Identify which cell holds the provided text, then report its [X, Y] central coordinate. 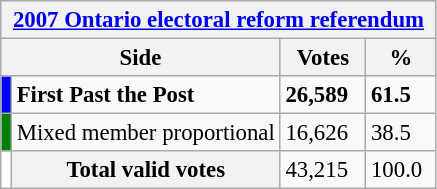
Total valid votes [146, 170]
100.0 [402, 170]
% [402, 58]
Side [140, 58]
61.5 [402, 95]
38.5 [402, 133]
43,215 [323, 170]
16,626 [323, 133]
26,589 [323, 95]
First Past the Post [146, 95]
2007 Ontario electoral reform referendum [219, 20]
Votes [323, 58]
Mixed member proportional [146, 133]
